Identify which cell holds the provided text, then report its [x, y] central coordinate. 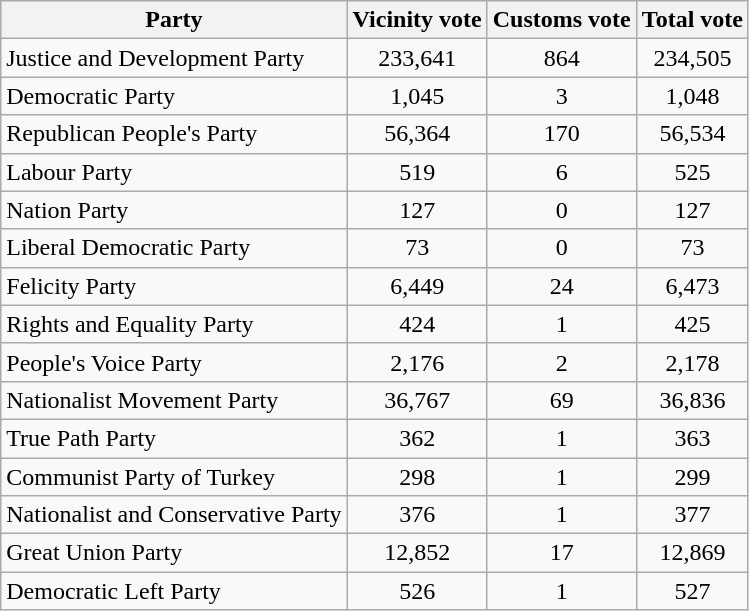
Great Union Party [174, 553]
519 [417, 172]
12,869 [692, 553]
234,505 [692, 58]
Democratic Left Party [174, 591]
Nationalist and Conservative Party [174, 515]
6,449 [417, 286]
299 [692, 477]
True Path Party [174, 438]
56,534 [692, 134]
Nationalist Movement Party [174, 400]
Felicity Party [174, 286]
363 [692, 438]
3 [562, 96]
6,473 [692, 286]
377 [692, 515]
170 [562, 134]
525 [692, 172]
424 [417, 324]
864 [562, 58]
1,048 [692, 96]
Nation Party [174, 210]
2 [562, 362]
69 [562, 400]
362 [417, 438]
12,852 [417, 553]
526 [417, 591]
Communist Party of Turkey [174, 477]
People's Voice Party [174, 362]
17 [562, 553]
2,176 [417, 362]
56,364 [417, 134]
527 [692, 591]
Labour Party [174, 172]
Rights and Equality Party [174, 324]
Republican People's Party [174, 134]
Liberal Democratic Party [174, 248]
36,767 [417, 400]
Party [174, 20]
Vicinity vote [417, 20]
233,641 [417, 58]
376 [417, 515]
Total vote [692, 20]
2,178 [692, 362]
298 [417, 477]
Justice and Development Party [174, 58]
Customs vote [562, 20]
24 [562, 286]
36,836 [692, 400]
Democratic Party [174, 96]
425 [692, 324]
1,045 [417, 96]
6 [562, 172]
